Pinpoint the cell where the given text exists, returning its (x, y) midpoint coordinate. 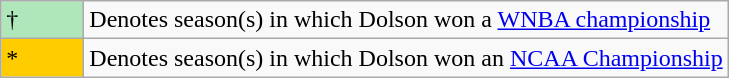
Denotes season(s) in which Dolson won a WNBA championship (406, 20)
* (42, 58)
† (42, 20)
Denotes season(s) in which Dolson won an NCAA Championship (406, 58)
